Determine the [x, y] coordinate at the center of the cell enclosing the given text.  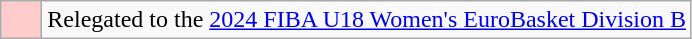
Relegated to the 2024 FIBA U18 Women's EuroBasket Division B [367, 20]
